Output the [X, Y] coordinate of the center of the cell containing the given text.  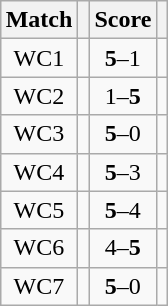
WC6 [39, 248]
WC1 [39, 58]
WC5 [39, 210]
5–4 [123, 210]
WC4 [39, 172]
WC2 [39, 96]
WC7 [39, 286]
5–3 [123, 172]
Match [39, 20]
1–5 [123, 96]
4–5 [123, 248]
Score [123, 20]
5–1 [123, 58]
WC3 [39, 134]
